Return [X, Y] of the center of cell containing provided text 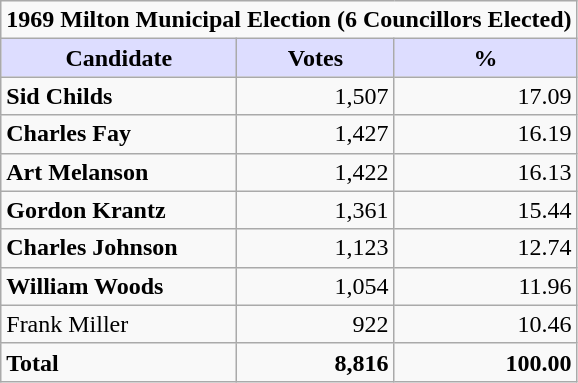
1969 Milton Municipal Election (6 Councillors Elected) [289, 20]
12.74 [486, 248]
1,361 [316, 210]
10.46 [486, 324]
1,507 [316, 96]
100.00 [486, 362]
Sid Childs [119, 96]
922 [316, 324]
16.13 [486, 172]
16.19 [486, 134]
15.44 [486, 210]
Charles Johnson [119, 248]
1,427 [316, 134]
Total [119, 362]
17.09 [486, 96]
Candidate [119, 58]
Votes [316, 58]
1,123 [316, 248]
William Woods [119, 286]
Art Melanson [119, 172]
Gordon Krantz [119, 210]
% [486, 58]
1,422 [316, 172]
Frank Miller [119, 324]
8,816 [316, 362]
11.96 [486, 286]
1,054 [316, 286]
Charles Fay [119, 134]
